Detect which cell encompasses the target text, then output its (X, Y) center coordinate. 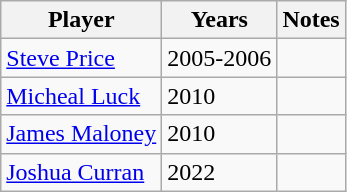
Steve Price (82, 58)
2005-2006 (220, 58)
James Maloney (82, 134)
Notes (311, 20)
2022 (220, 172)
Years (220, 20)
Joshua Curran (82, 172)
Player (82, 20)
Micheal Luck (82, 96)
